Determine the (x, y) coordinate at the center of the cell enclosing the given text.  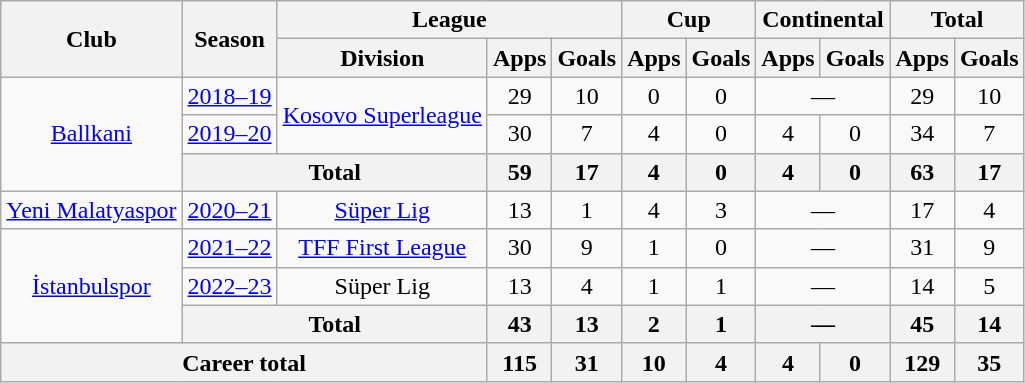
2021–22 (230, 248)
129 (922, 362)
Continental (823, 20)
İstanbulspor (92, 286)
Kosovo Superleague (382, 115)
Yeni Malatyaspor (92, 210)
45 (922, 324)
Season (230, 39)
63 (922, 172)
Ballkani (92, 134)
34 (922, 134)
2018–19 (230, 96)
59 (519, 172)
5 (989, 286)
2020–21 (230, 210)
Career total (244, 362)
Cup (689, 20)
2019–20 (230, 134)
35 (989, 362)
TFF First League (382, 248)
43 (519, 324)
2022–23 (230, 286)
3 (721, 210)
Division (382, 58)
115 (519, 362)
Club (92, 39)
2 (654, 324)
League (450, 20)
